Return the (x, y) coordinate for the center point of the cell that contains the specified text.  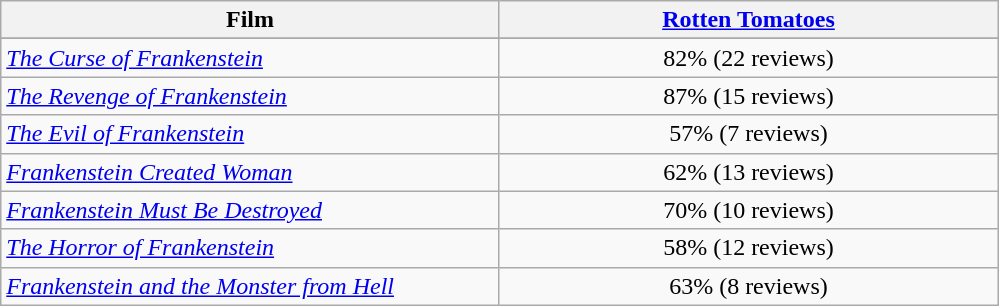
The Evil of Frankenstein (250, 134)
87% (15 reviews) (748, 96)
70% (10 reviews) (748, 210)
Frankenstein Created Woman (250, 172)
Frankenstein Must Be Destroyed (250, 210)
63% (8 reviews) (748, 286)
The Horror of Frankenstein (250, 248)
The Curse of Frankenstein (250, 58)
82% (22 reviews) (748, 58)
Frankenstein and the Monster from Hell (250, 286)
58% (12 reviews) (748, 248)
62% (13 reviews) (748, 172)
Rotten Tomatoes (748, 20)
Film (250, 20)
The Revenge of Frankenstein (250, 96)
57% (7 reviews) (748, 134)
